Extract the (x, y) coordinate from the center of the cell holding the provided text.  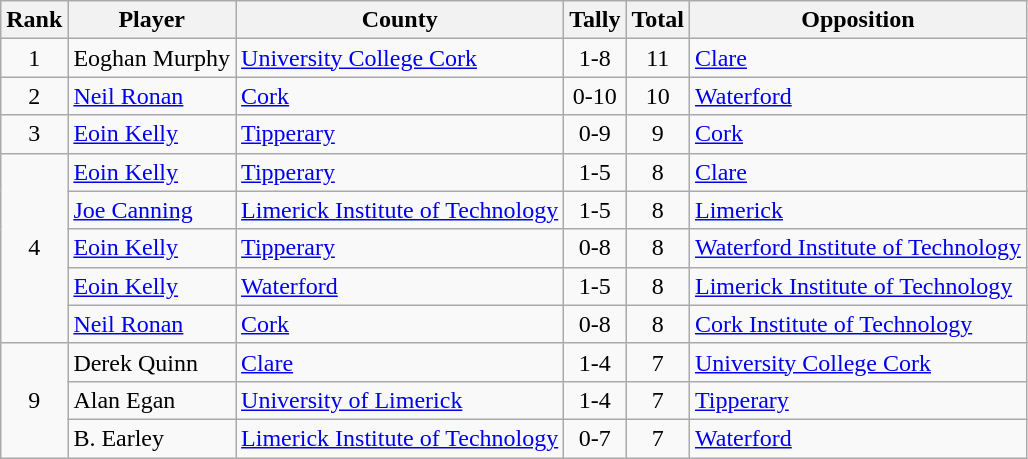
University of Limerick (400, 400)
Rank (34, 20)
0-9 (595, 134)
10 (658, 96)
B. Earley (152, 438)
Alan Egan (152, 400)
11 (658, 58)
1 (34, 58)
Joe Canning (152, 210)
2 (34, 96)
Derek Quinn (152, 362)
Eoghan Murphy (152, 58)
Tally (595, 20)
3 (34, 134)
Opposition (858, 20)
0-7 (595, 438)
Player (152, 20)
Waterford Institute of Technology (858, 248)
County (400, 20)
4 (34, 248)
1-8 (595, 58)
0-10 (595, 96)
Cork Institute of Technology (858, 324)
Total (658, 20)
Limerick (858, 210)
